Scan for the cell matching the given text and deliver its (x, y) coordinate at center. 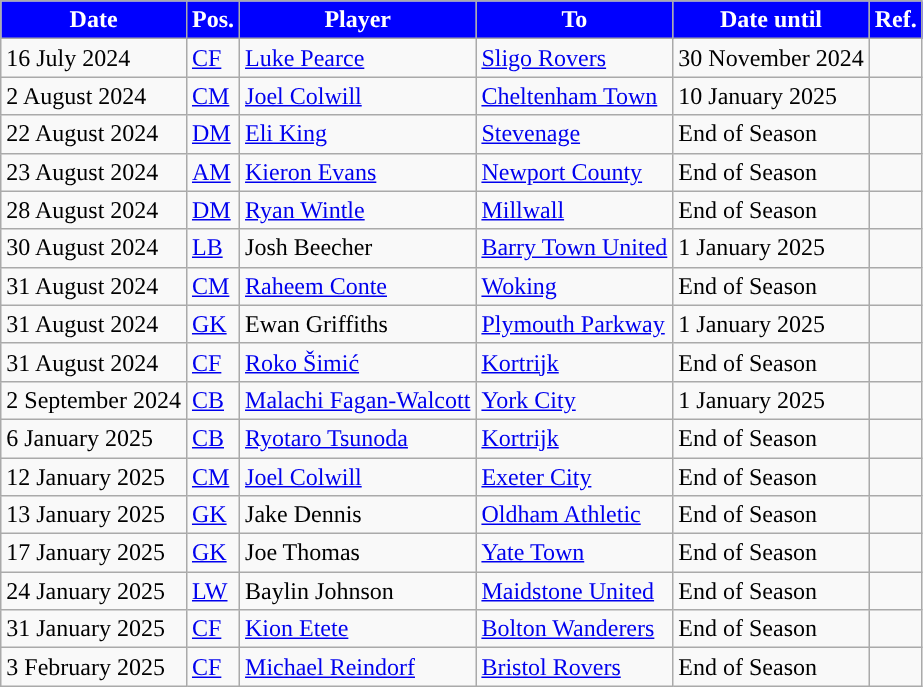
Luke Pearce (358, 58)
30 November 2024 (771, 58)
Plymouth Parkway (574, 324)
23 August 2024 (94, 172)
16 July 2024 (94, 58)
Woking (574, 286)
Eli King (358, 134)
Oldham Athletic (574, 515)
3 February 2025 (94, 667)
AM (212, 172)
30 August 2024 (94, 248)
Roko Šimić (358, 362)
10 January 2025 (771, 96)
17 January 2025 (94, 553)
Millwall (574, 210)
LB (212, 248)
22 August 2024 (94, 134)
Barry Town United (574, 248)
Cheltenham Town (574, 96)
Player (358, 20)
Ewan Griffiths (358, 324)
Maidstone United (574, 591)
Newport County (574, 172)
Stevenage (574, 134)
2 August 2024 (94, 96)
2 September 2024 (94, 400)
Baylin Johnson (358, 591)
Yate Town (574, 553)
31 January 2025 (94, 629)
24 January 2025 (94, 591)
12 January 2025 (94, 477)
13 January 2025 (94, 515)
Ryotaro Tsunoda (358, 438)
York City (574, 400)
Ryan Wintle (358, 210)
Raheem Conte (358, 286)
6 January 2025 (94, 438)
Date (94, 20)
Josh Beecher (358, 248)
Pos. (212, 20)
Ref. (896, 20)
LW (212, 591)
Exeter City (574, 477)
Sligo Rovers (574, 58)
Michael Reindorf (358, 667)
Bristol Rovers (574, 667)
Joe Thomas (358, 553)
Date until (771, 20)
Jake Dennis (358, 515)
Kieron Evans (358, 172)
Kion Etete (358, 629)
To (574, 20)
Malachi Fagan-Walcott (358, 400)
28 August 2024 (94, 210)
Bolton Wanderers (574, 629)
